Locate the cell with the specified text and output its (x, y) center coordinate. 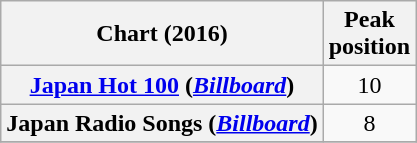
Chart (2016) (162, 34)
Japan Radio Songs (Billboard) (162, 123)
Peakposition (369, 34)
8 (369, 123)
Japan Hot 100 (Billboard) (162, 85)
10 (369, 85)
